Pinpoint the cell where the given text exists, returning its (X, Y) midpoint coordinate. 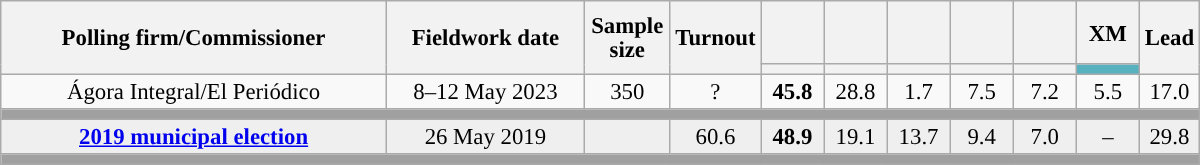
Sample size (627, 38)
45.8 (792, 92)
? (716, 92)
7.2 (1044, 92)
Lead (1169, 38)
350 (627, 92)
7.0 (1044, 138)
29.8 (1169, 138)
8–12 May 2023 (485, 92)
60.6 (716, 138)
9.4 (982, 138)
7.5 (982, 92)
28.8 (856, 92)
Turnout (716, 38)
26 May 2019 (485, 138)
1.7 (918, 92)
17.0 (1169, 92)
Ágora Integral/El Periódico (194, 92)
Fieldwork date (485, 38)
– (1108, 138)
5.5 (1108, 92)
XM (1108, 32)
19.1 (856, 138)
Polling firm/Commissioner (194, 38)
2019 municipal election (194, 138)
48.9 (792, 138)
13.7 (918, 138)
